Capture the cell that displays the provided text and extract its (x, y) central coordinate. 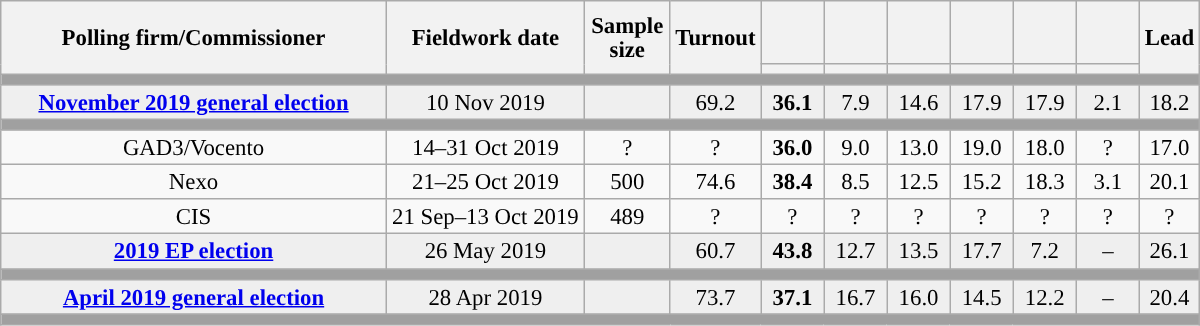
43.8 (792, 252)
18.3 (1044, 182)
21 Sep–13 Oct 2019 (485, 218)
12.5 (918, 182)
73.7 (716, 296)
74.6 (716, 182)
8.5 (856, 182)
CIS (194, 218)
Nexo (194, 182)
12.2 (1044, 296)
Sample size (627, 38)
9.0 (856, 148)
Lead (1169, 38)
14.6 (918, 102)
20.1 (1169, 182)
37.1 (792, 296)
17.0 (1169, 148)
Turnout (716, 38)
69.2 (716, 102)
7.9 (856, 102)
16.0 (918, 296)
April 2019 general election (194, 296)
7.2 (1044, 252)
GAD3/Vocento (194, 148)
3.1 (1108, 182)
13.5 (918, 252)
10 Nov 2019 (485, 102)
14–31 Oct 2019 (485, 148)
26.1 (1169, 252)
36.0 (792, 148)
19.0 (982, 148)
12.7 (856, 252)
21–25 Oct 2019 (485, 182)
15.2 (982, 182)
489 (627, 218)
60.7 (716, 252)
13.0 (918, 148)
2.1 (1108, 102)
38.4 (792, 182)
Fieldwork date (485, 38)
17.7 (982, 252)
November 2019 general election (194, 102)
36.1 (792, 102)
18.2 (1169, 102)
2019 EP election (194, 252)
16.7 (856, 296)
28 Apr 2019 (485, 296)
26 May 2019 (485, 252)
18.0 (1044, 148)
14.5 (982, 296)
Polling firm/Commissioner (194, 38)
500 (627, 182)
20.4 (1169, 296)
